Pinpoint the cell where the given text exists, returning its (X, Y) midpoint coordinate. 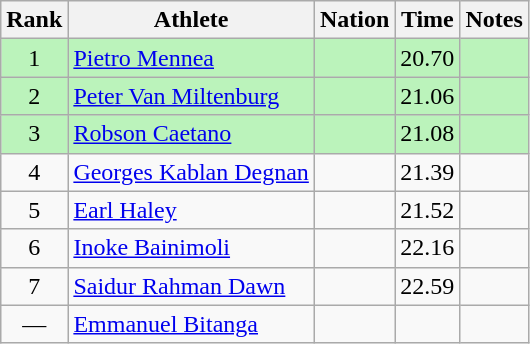
Nation (354, 20)
21.06 (428, 96)
21.52 (428, 210)
— (34, 324)
20.70 (428, 58)
21.08 (428, 134)
22.59 (428, 286)
22.16 (428, 248)
Saidur Rahman Dawn (192, 286)
Georges Kablan Degnan (192, 172)
6 (34, 248)
5 (34, 210)
Earl Haley (192, 210)
1 (34, 58)
Time (428, 20)
3 (34, 134)
Athlete (192, 20)
7 (34, 286)
Notes (494, 20)
21.39 (428, 172)
Emmanuel Bitanga (192, 324)
Peter Van Miltenburg (192, 96)
Inoke Bainimoli (192, 248)
Pietro Mennea (192, 58)
Robson Caetano (192, 134)
Rank (34, 20)
2 (34, 96)
4 (34, 172)
